Return [X, Y] of the center of cell containing provided text 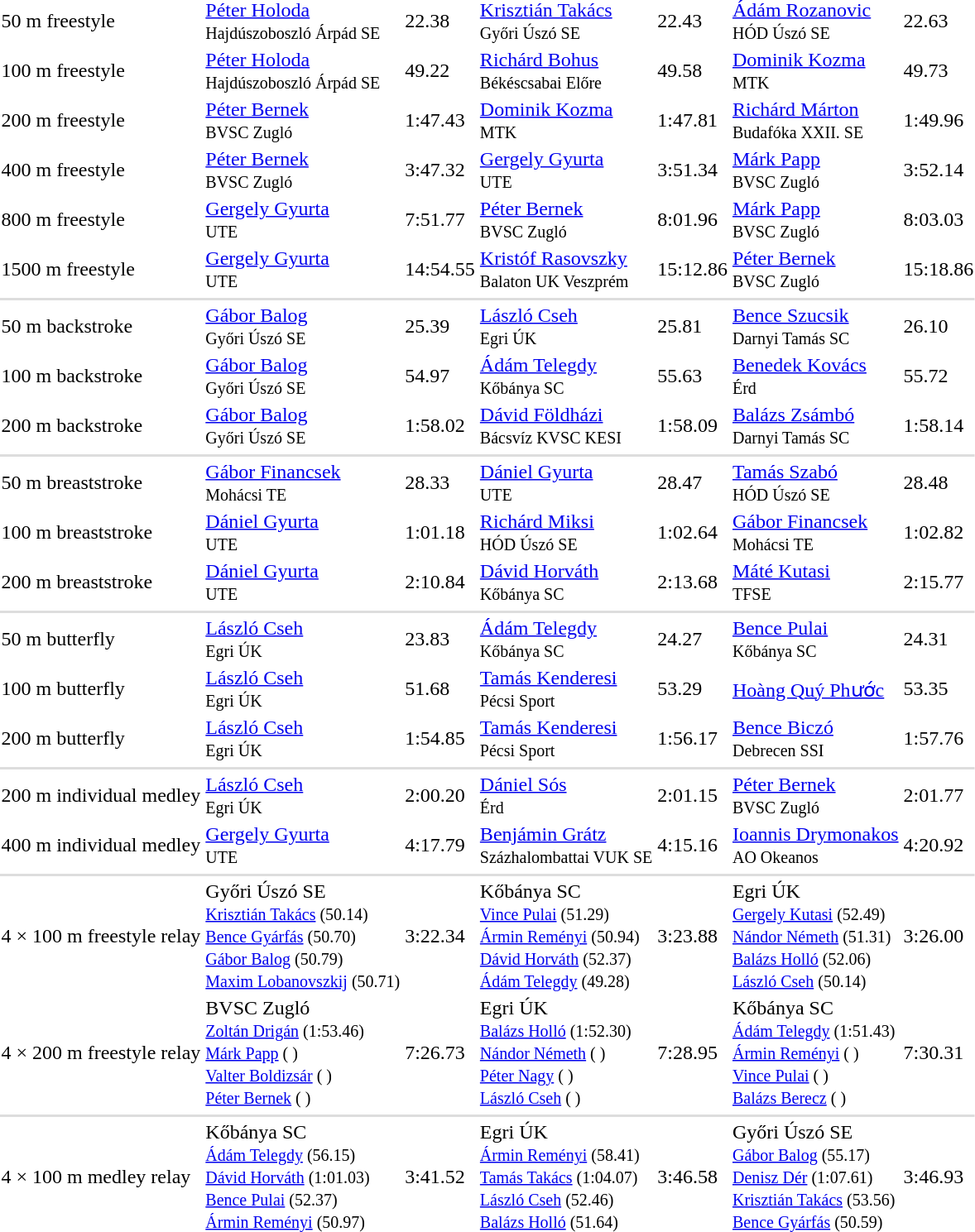
50 m breaststroke [101, 483]
200 m butterfly [101, 738]
800 m freestyle [101, 220]
Richárd BohusBékéscsabai Előre [566, 71]
14:54.55 [440, 270]
Egri ÚKGergely Kutasi (52.49) Nándor Németh (51.31) Balázs Holló (52.06) László Cseh (50.14) [815, 936]
2:15.77 [939, 582]
26.10 [939, 326]
2:00.20 [440, 796]
Benedek KovácsÉrd [815, 376]
Kristóf RasovszkyBalaton UK Veszprém [566, 270]
Győri Úszó SEKrisztián Takács (50.14) Bence Gyárfás (50.70) Gábor Balog (50.79) Maxim Lobanovszkij (50.71) [303, 936]
Bence BiczóDebrecen SSI [815, 738]
7:26.73 [440, 1052]
200 m breaststroke [101, 582]
Kőbánya SCVince Pulai (51.29) Ármin Reményi (50.94) Dávid Horváth (52.37) Ádám Telegdy (49.28) [566, 936]
55.63 [693, 376]
1:01.18 [440, 533]
49.22 [440, 71]
3:47.32 [440, 170]
Benjámin GrátzSzázhalombattai VUK SE [566, 846]
4:17.79 [440, 846]
Bence SzucsikDarnyi Tamás SC [815, 326]
4 × 100 m freestyle relay [101, 936]
3:23.88 [693, 936]
3:52.14 [939, 170]
1:49.96 [939, 121]
7:51.77 [440, 220]
Hoàng Quý Phước [815, 688]
100 m butterfly [101, 688]
100 m breaststroke [101, 533]
23.83 [440, 639]
50 m backstroke [101, 326]
400 m individual medley [101, 846]
Richárd MártonBudafóka XXII. SE [815, 121]
3:22.34 [440, 936]
49.58 [693, 71]
400 m freestyle [101, 170]
1:02.64 [693, 533]
1:02.82 [939, 533]
1500 m freestyle [101, 270]
Egri ÚKBalázs Holló (1:52.30) Nándor Németh ( ) Péter Nagy ( ) László Cseh ( ) [566, 1052]
7:30.31 [939, 1052]
Máté KutasiTFSE [815, 582]
2:13.68 [693, 582]
25.81 [693, 326]
Péter HolodaHajdúszoboszló Árpád SE [303, 71]
1:58.02 [440, 425]
7:28.95 [693, 1052]
28.47 [693, 483]
1:47.81 [693, 121]
51.68 [440, 688]
53.35 [939, 688]
3:51.34 [693, 170]
200 m freestyle [101, 121]
50 m butterfly [101, 639]
Dávid FöldháziBácsvíz KVSC KESI [566, 425]
Ioannis Drymonakos AO Okeanos [815, 846]
1:54.85 [440, 738]
4:15.16 [693, 846]
Dávid HorváthKőbánya SC [566, 582]
BVSC ZuglóZoltán Drigán (1:53.46) Márk Papp ( ) Valter Boldizsár ( ) Péter Bernek ( ) [303, 1052]
2:01.77 [939, 796]
1:56.17 [693, 738]
Bence PulaiKőbánya SC [815, 639]
4 × 200 m freestyle relay [101, 1052]
100 m backstroke [101, 376]
1:47.43 [440, 121]
200 m individual medley [101, 796]
15:12.86 [693, 270]
2:10.84 [440, 582]
100 m freestyle [101, 71]
3:26.00 [939, 936]
200 m backstroke [101, 425]
8:03.03 [939, 220]
25.39 [440, 326]
1:57.76 [939, 738]
24.27 [693, 639]
8:01.96 [693, 220]
54.97 [440, 376]
Balázs ZsámbóDarnyi Tamás SC [815, 425]
15:18.86 [939, 270]
49.73 [939, 71]
55.72 [939, 376]
4:20.92 [939, 846]
1:58.14 [939, 425]
Kőbánya SCÁdám Telegdy (1:51.43) Ármin Reményi ( ) Vince Pulai ( ) Balázs Berecz ( ) [815, 1052]
Richárd MiksiHÓD Úszó SE [566, 533]
2:01.15 [693, 796]
28.48 [939, 483]
53.29 [693, 688]
24.31 [939, 639]
Dániel SósÉrd [566, 796]
28.33 [440, 483]
Tamás SzabóHÓD Úszó SE [815, 483]
1:58.09 [693, 425]
